Determine the [X, Y] coordinate at the center of the cell enclosing the given text.  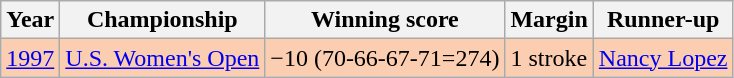
Runner-up [663, 20]
U.S. Women's Open [162, 58]
Nancy Lopez [663, 58]
1 stroke [549, 58]
Margin [549, 20]
−10 (70-66-67-71=274) [385, 58]
Year [30, 20]
1997 [30, 58]
Winning score [385, 20]
Championship [162, 20]
